From the cell containing the given text, extract its center point as (x, y) coordinate. 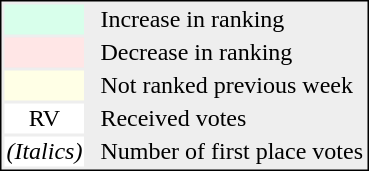
RV (44, 119)
Decrease in ranking (232, 53)
Increase in ranking (232, 19)
Number of first place votes (232, 151)
(Italics) (44, 151)
Received votes (232, 119)
Not ranked previous week (232, 85)
